Return [X, Y] of the center of cell containing provided text 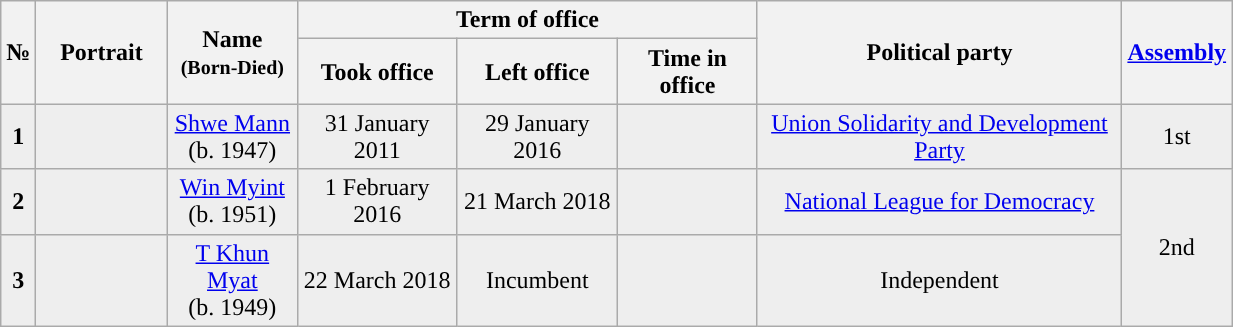
Assembly [1177, 52]
1 [18, 136]
Win Myint (b. 1951) [232, 202]
Portrait [102, 52]
1st [1177, 136]
2 [18, 202]
Name(Born-Died) [232, 52]
3 [18, 280]
2nd [1177, 248]
Left office [538, 72]
National League for Democracy [940, 202]
Shwe Mann (b. 1947) [232, 136]
31 January 2011 [378, 136]
Time in office [688, 72]
Independent [940, 280]
Term of office [528, 20]
Took office [378, 72]
22 March 2018 [378, 280]
Political party [940, 52]
29 January 2016 [538, 136]
Union Solidarity and Development Party [940, 136]
1 February 2016 [378, 202]
№ [18, 52]
Incumbent [538, 280]
21 March 2018 [538, 202]
T Khun Myat (b. 1949) [232, 280]
